Determine the [X, Y] coordinate at the center of the cell enclosing the given text.  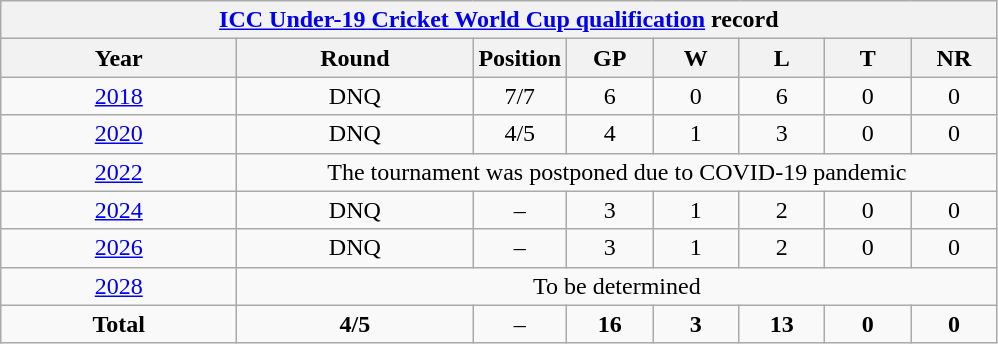
4 [610, 134]
To be determined [617, 286]
Year [119, 58]
Position [520, 58]
2024 [119, 210]
GP [610, 58]
The tournament was postponed due to COVID-19 pandemic [617, 172]
2018 [119, 96]
L [782, 58]
W [696, 58]
7/7 [520, 96]
13 [782, 324]
2028 [119, 286]
Total [119, 324]
16 [610, 324]
2022 [119, 172]
2026 [119, 248]
ICC Under-19 Cricket World Cup qualification record [499, 20]
NR [954, 58]
2020 [119, 134]
Round [355, 58]
T [868, 58]
